Provide the (X, Y) coordinate of the cell's center where the given text is located.  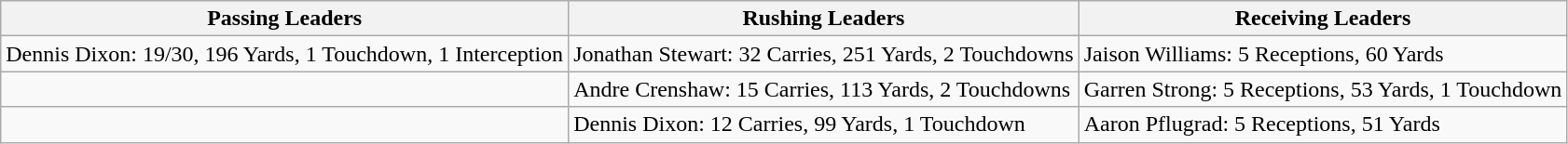
Jaison Williams: 5 Receptions, 60 Yards (1323, 54)
Dennis Dixon: 12 Carries, 99 Yards, 1 Touchdown (824, 124)
Rushing Leaders (824, 19)
Receiving Leaders (1323, 19)
Aaron Pflugrad: 5 Receptions, 51 Yards (1323, 124)
Passing Leaders (285, 19)
Andre Crenshaw: 15 Carries, 113 Yards, 2 Touchdowns (824, 89)
Garren Strong: 5 Receptions, 53 Yards, 1 Touchdown (1323, 89)
Dennis Dixon: 19/30, 196 Yards, 1 Touchdown, 1 Interception (285, 54)
Jonathan Stewart: 32 Carries, 251 Yards, 2 Touchdowns (824, 54)
